Output the (x, y) coordinate of the center of the cell containing the given text.  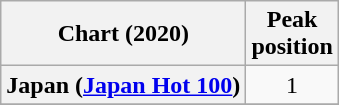
Chart (2020) (124, 34)
Japan (Japan Hot 100) (124, 85)
1 (292, 85)
Peakposition (292, 34)
